Locate the cell with the specified text and output its (X, Y) center coordinate. 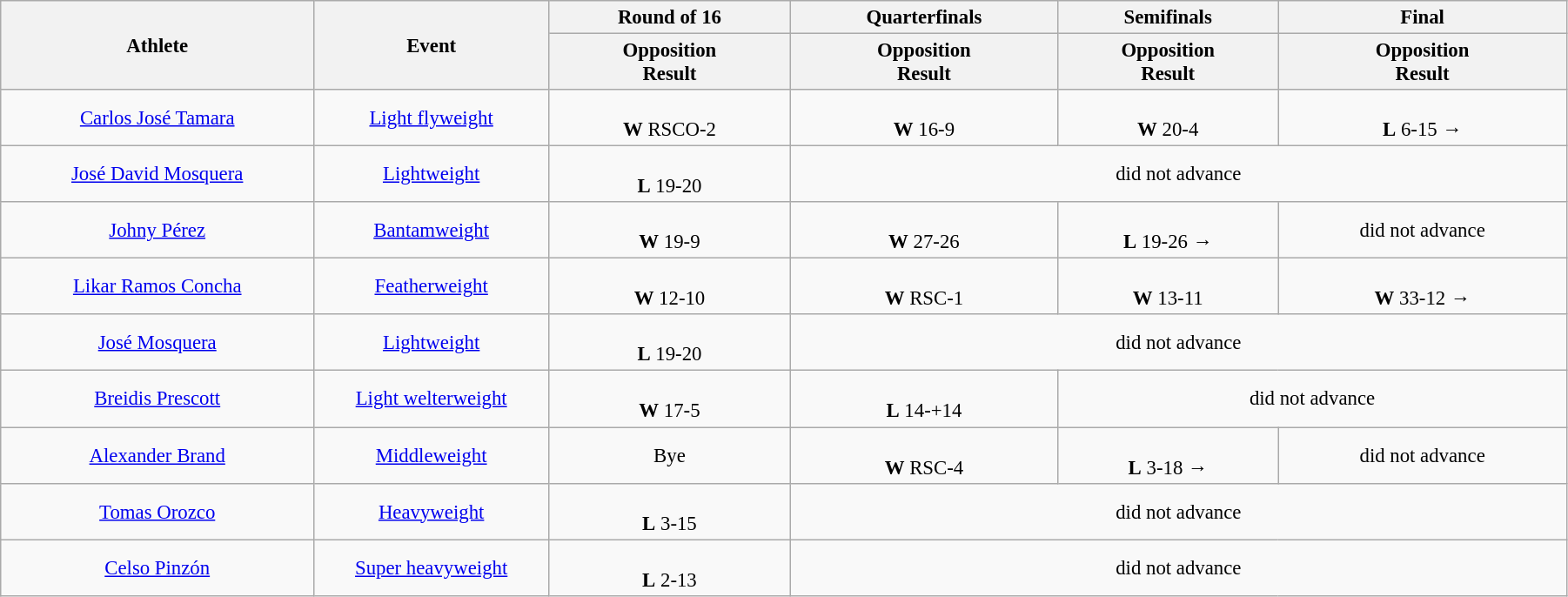
Round of 16 (670, 17)
L 3-15 (670, 512)
Semifinals (1168, 17)
W 17-5 (670, 399)
W 12-10 (670, 287)
L 14-+14 (924, 399)
W 20-4 (1168, 118)
José Mosquera (157, 343)
W 33-12 → (1423, 287)
W 16-9 (924, 118)
L 19-26 → (1168, 230)
W 19-9 (670, 230)
W 13-11 (1168, 287)
W RSC-4 (924, 456)
L 6-15 → (1423, 118)
Bantamweight (432, 230)
W 27-26 (924, 230)
Bye (670, 456)
Final (1423, 17)
W RSCO-2 (670, 118)
Athlete (157, 45)
Carlos José Tamara (157, 118)
Heavyweight (432, 512)
W RSC-1 (924, 287)
Event (432, 45)
Light flyweight (432, 118)
Middleweight (432, 456)
Alexander Brand (157, 456)
Johny Pérez (157, 230)
Likar Ramos Concha (157, 287)
Breidis Prescott (157, 399)
Tomas Orozco (157, 512)
Celso Pinzón (157, 567)
Featherweight (432, 287)
L 3-18 → (1168, 456)
Super heavyweight (432, 567)
L 2-13 (670, 567)
José David Mosquera (157, 174)
Quarterfinals (924, 17)
Light welterweight (432, 399)
